Extract the [X, Y] coordinate from the center of the cell holding the provided text.  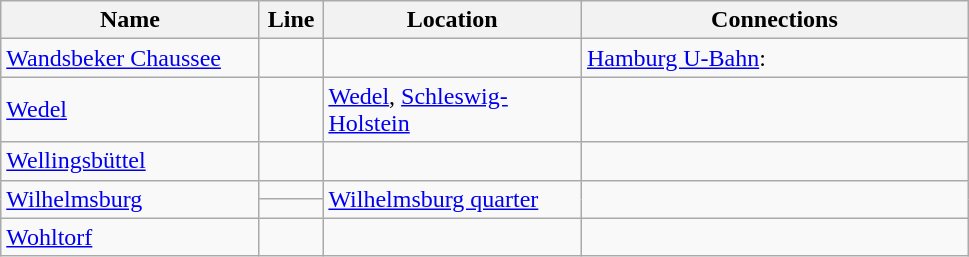
Connections [774, 20]
Hamburg U-Bahn: [774, 58]
Wilhelmsburg [130, 199]
Location [452, 20]
Wohltorf [130, 237]
Wandsbeker Chaussee [130, 58]
Name [130, 20]
Wellingsbüttel [130, 161]
Wedel, Schleswig-Holstein [452, 110]
Line [291, 20]
Wedel [130, 110]
Wilhelmsburg quarter [452, 199]
